Capture the cell that displays the provided text and extract its [X, Y] central coordinate. 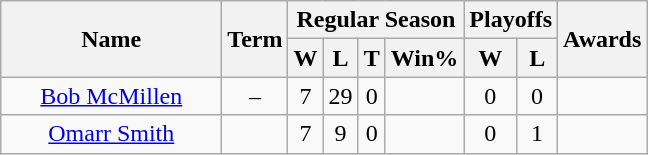
29 [340, 96]
Name [112, 39]
Bob McMillen [112, 96]
Term [255, 39]
Win% [424, 58]
9 [340, 134]
Awards [602, 39]
Playoffs [511, 20]
T [372, 58]
Regular Season [376, 20]
Omarr Smith [112, 134]
– [255, 96]
1 [538, 134]
